Return (X, Y) of the center of cell containing provided text 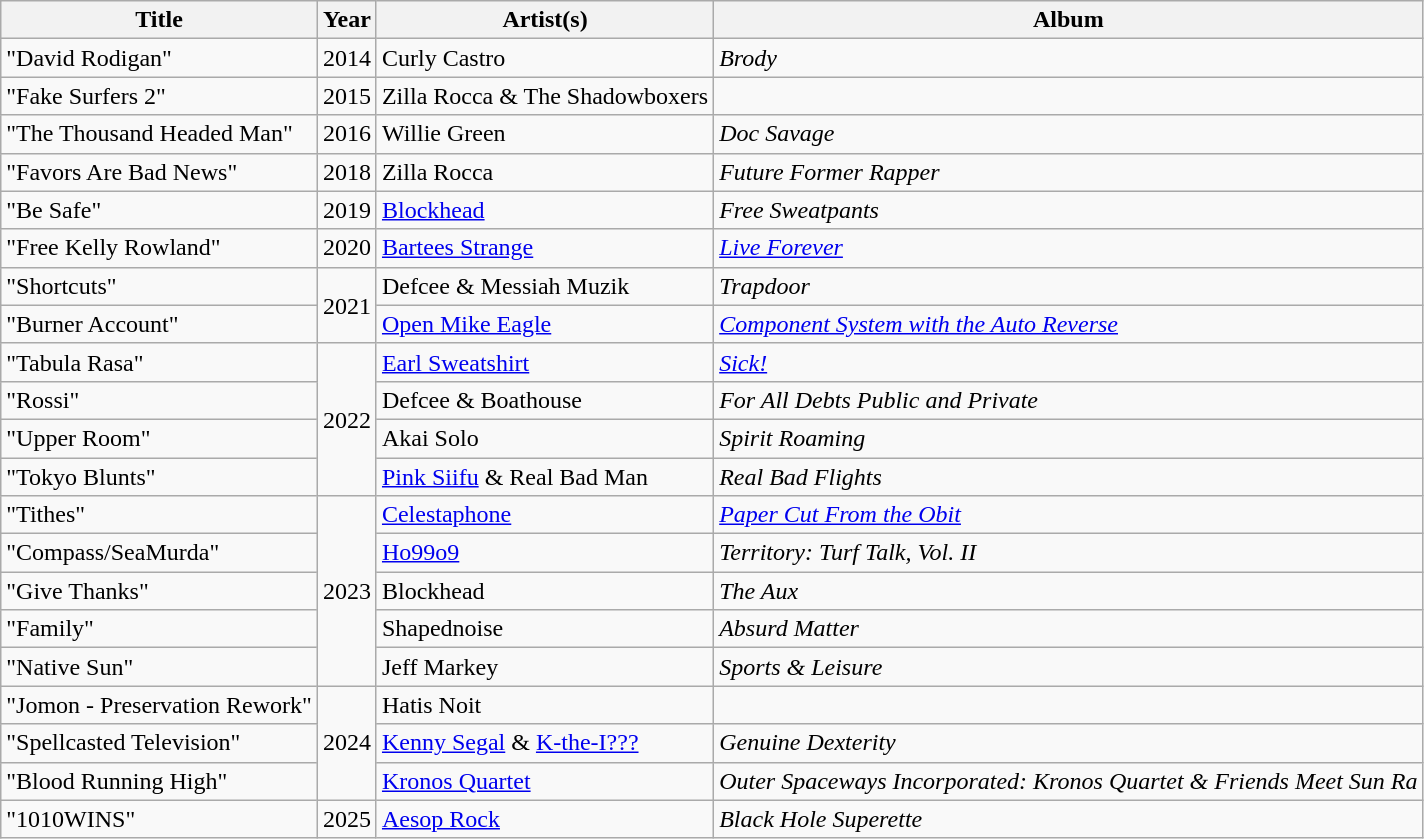
Kenny Segal & K-the-I??? (544, 743)
Kronos Quartet (544, 781)
Bartees Strange (544, 248)
2024 (346, 743)
Album (1068, 20)
"David Rodigan" (160, 58)
Open Mike Eagle (544, 324)
"Family" (160, 629)
Outer Spaceways Incorporated: Kronos Quartet & Friends Meet Sun Ra (1068, 781)
"Native Sun" (160, 667)
"Upper Room" (160, 438)
Absurd Matter (1068, 629)
"Fake Surfers 2" (160, 96)
2021 (346, 305)
"Tabula Rasa" (160, 362)
Zilla Rocca (544, 172)
2014 (346, 58)
"1010WINS" (160, 819)
Shapednoise (544, 629)
2018 (346, 172)
Sick! (1068, 362)
2022 (346, 419)
2015 (346, 96)
2019 (346, 210)
2023 (346, 591)
"Compass/SeaMurda" (160, 553)
Brody (1068, 58)
Jeff Markey (544, 667)
Component System with the Auto Reverse (1068, 324)
"Be Safe" (160, 210)
Live Forever (1068, 248)
Earl Sweatshirt (544, 362)
Willie Green (544, 134)
Territory: Turf Talk, Vol. II (1068, 553)
"Tokyo Blunts" (160, 477)
Year (346, 20)
Paper Cut From the Obit (1068, 515)
"Blood Running High" (160, 781)
Free Sweatpants (1068, 210)
"The Thousand Headed Man" (160, 134)
Real Bad Flights (1068, 477)
"Spellcasted Television" (160, 743)
The Aux (1068, 591)
Black Hole Superette (1068, 819)
Zilla Rocca & The Shadowboxers (544, 96)
"Shortcuts" (160, 286)
Title (160, 20)
"Free Kelly Rowland" (160, 248)
Spirit Roaming (1068, 438)
For All Debts Public and Private (1068, 400)
Akai Solo (544, 438)
Defcee & Messiah Muzik (544, 286)
Curly Castro (544, 58)
2020 (346, 248)
Celestaphone (544, 515)
"Give Thanks" (160, 591)
Hatis Noit (544, 705)
Future Former Rapper (1068, 172)
Genuine Dexterity (1068, 743)
Pink Siifu & Real Bad Man (544, 477)
2025 (346, 819)
Artist(s) (544, 20)
"Burner Account" (160, 324)
Defcee & Boathouse (544, 400)
Sports & Leisure (1068, 667)
Doc Savage (1068, 134)
"Jomon - Preservation Rework" (160, 705)
Trapdoor (1068, 286)
Ho99o9 (544, 553)
"Rossi" (160, 400)
"Favors Are Bad News" (160, 172)
"Tithes" (160, 515)
Aesop Rock (544, 819)
2016 (346, 134)
